Return the [X, Y] coordinate for the center point of the cell that contains the specified text.  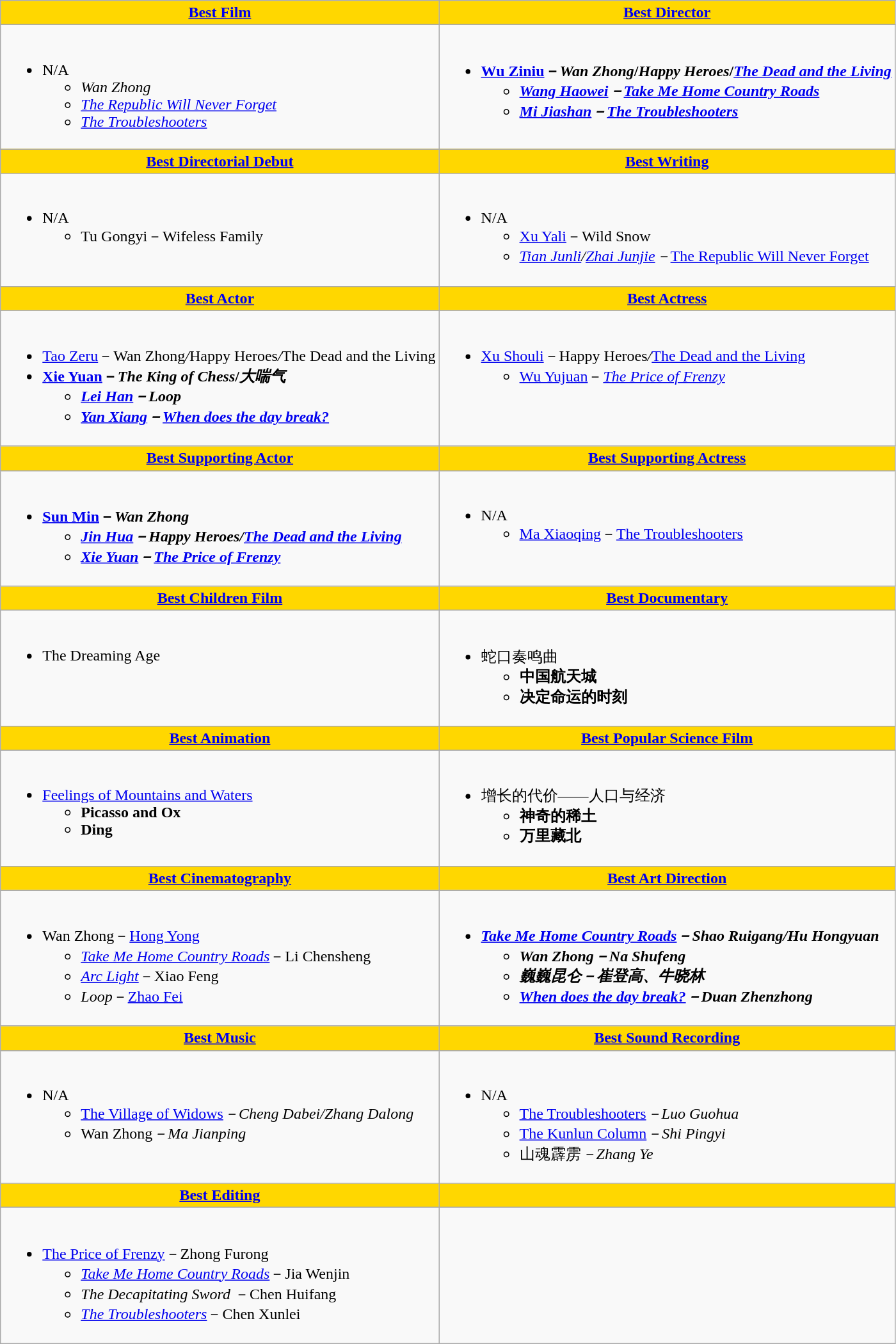
Best Director [667, 13]
Best Editing [220, 1196]
Tao Zeru－Wan Zhong/Happy Heroes/The Dead and the Living Xie Yuan－The King of Chess/大喘气Lei Han－LoopYan Xiang－When does the day break? [220, 378]
Take Me Home Country Roads－Shao Ruigang/Hu HongyuanWan Zhong－Na Shufeng巍巍昆仑－崔登高、牛晓林When does the day break?－Duan Zhenzhong [667, 958]
The Dreaming Age [220, 668]
蛇口奏鸣曲中国航天城决定命运的时刻 [667, 668]
Best Children Film [220, 598]
Best Actress [667, 298]
N/AXu Yali－Wild SnowTian Junli/Zhai Junjie－The Republic Will Never Forget [667, 230]
Best Supporting Actor [220, 458]
N/ATu Gongyi－Wifeless Family [220, 230]
Best Animation [220, 738]
Best Supporting Actress [667, 458]
Sun Min－Wan ZhongJin Hua－Happy Heroes/The Dead and the Living Xie Yuan－The Price of Frenzy [220, 529]
Wu Ziniu－Wan Zhong/Happy Heroes/The Dead and the LivingWang Haowei－Take Me Home Country RoadsMi Jiashan－The Troubleshooters [667, 87]
增长的代价——人口与经济神奇的稀土万里藏北 [667, 808]
N/AThe Troubleshooters－Luo GuohuaThe Kunlun Column－Shi Pingyi山魂霹雳－Zhang Ye [667, 1117]
N/AThe Village of Widows－Cheng Dabei/Zhang DalongWan Zhong－Ma Jianping [220, 1117]
Best Actor [220, 298]
Best Popular Science Film [667, 738]
Xu Shouli－Happy Heroes/The Dead and the LivingWu Yujuan－The Price of Frenzy [667, 378]
The Price of Frenzy－Zhong FurongTake Me Home Country Roads－Jia WenjinThe Decapitating Sword －Chen HuifangThe Troubleshooters－Chen Xunlei [220, 1276]
Best Documentary [667, 598]
Best Music [220, 1038]
Best Art Direction [667, 878]
Best Cinematography [220, 878]
N/AMa Xiaoqing－The Troubleshooters [667, 529]
Best Writing [667, 161]
Best Sound Recording [667, 1038]
Feelings of Mountains and WatersPicasso and OxDing [220, 808]
Wan Zhong－Hong YongTake Me Home Country Roads－Li ChenshengArc Light－Xiao FengLoop－Zhao Fei [220, 958]
N/AWan ZhongThe Republic Will Never ForgetThe Troubleshooters [220, 87]
Best Film [220, 13]
Best Directorial Debut [220, 161]
